Output the [x, y] coordinate of the center of the cell containing the given text.  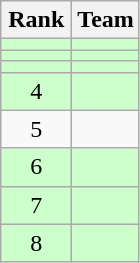
8 [36, 243]
Rank [36, 20]
7 [36, 205]
Team [106, 20]
4 [36, 91]
6 [36, 167]
5 [36, 129]
